From the cell containing the given text, extract its center point as [X, Y] coordinate. 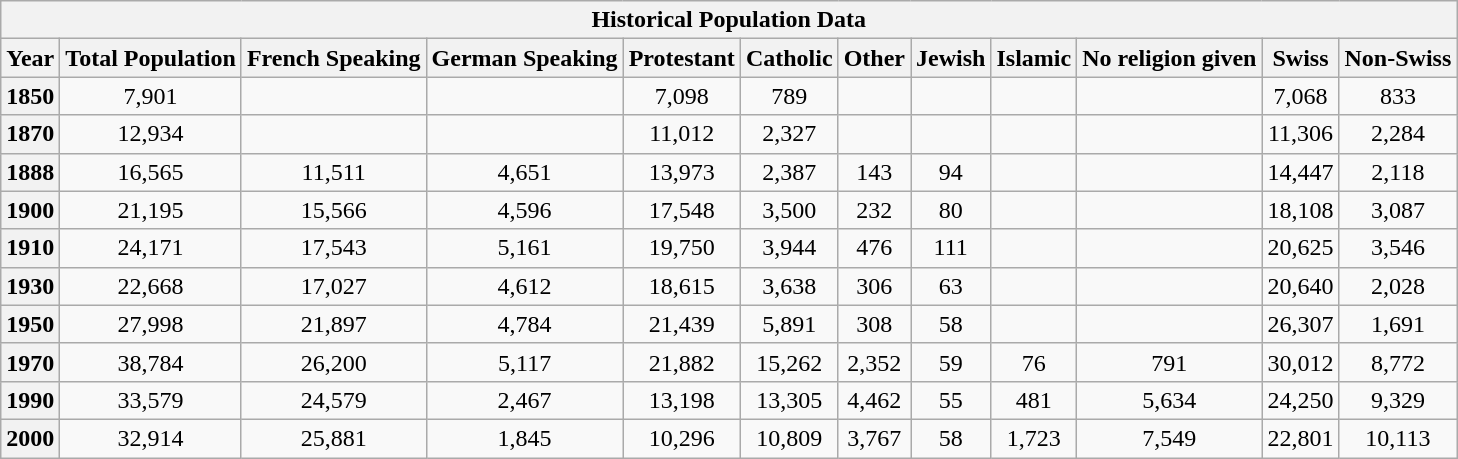
16,565 [151, 172]
21,897 [334, 324]
26,200 [334, 362]
8,772 [1398, 362]
94 [950, 172]
21,882 [682, 362]
3,500 [789, 210]
22,668 [151, 286]
7,098 [682, 96]
3,638 [789, 286]
30,012 [1300, 362]
1870 [30, 134]
25,881 [334, 438]
4,462 [874, 400]
232 [874, 210]
24,579 [334, 400]
26,307 [1300, 324]
21,195 [151, 210]
2,118 [1398, 172]
76 [1034, 362]
19,750 [682, 248]
13,973 [682, 172]
1,723 [1034, 438]
Non-Swiss [1398, 58]
13,305 [789, 400]
10,296 [682, 438]
No religion given [1170, 58]
1,691 [1398, 324]
308 [874, 324]
80 [950, 210]
7,068 [1300, 96]
Year [30, 58]
11,511 [334, 172]
59 [950, 362]
2,327 [789, 134]
18,615 [682, 286]
4,784 [524, 324]
791 [1170, 362]
33,579 [151, 400]
4,596 [524, 210]
Catholic [789, 58]
7,549 [1170, 438]
14,447 [1300, 172]
143 [874, 172]
5,161 [524, 248]
5,117 [524, 362]
Other [874, 58]
1970 [30, 362]
3,767 [874, 438]
18,108 [1300, 210]
Historical Population Data [729, 20]
11,306 [1300, 134]
15,566 [334, 210]
55 [950, 400]
11,012 [682, 134]
1930 [30, 286]
1850 [30, 96]
5,891 [789, 324]
38,784 [151, 362]
1888 [30, 172]
Total Population [151, 58]
2,387 [789, 172]
12,934 [151, 134]
24,171 [151, 248]
24,250 [1300, 400]
27,998 [151, 324]
476 [874, 248]
2,028 [1398, 286]
17,543 [334, 248]
13,198 [682, 400]
Protestant [682, 58]
789 [789, 96]
20,640 [1300, 286]
17,027 [334, 286]
5,634 [1170, 400]
2,284 [1398, 134]
3,944 [789, 248]
32,914 [151, 438]
63 [950, 286]
Swiss [1300, 58]
1900 [30, 210]
10,113 [1398, 438]
20,625 [1300, 248]
9,329 [1398, 400]
306 [874, 286]
21,439 [682, 324]
481 [1034, 400]
4,651 [524, 172]
4,612 [524, 286]
10,809 [789, 438]
1990 [30, 400]
Islamic [1034, 58]
17,548 [682, 210]
3,546 [1398, 248]
1,845 [524, 438]
2000 [30, 438]
833 [1398, 96]
1910 [30, 248]
7,901 [151, 96]
French Speaking [334, 58]
2,467 [524, 400]
German Speaking [524, 58]
Jewish [950, 58]
2,352 [874, 362]
15,262 [789, 362]
22,801 [1300, 438]
1950 [30, 324]
3,087 [1398, 210]
111 [950, 248]
